Provide the [X, Y] coordinate of the cell's center where the given text is located.  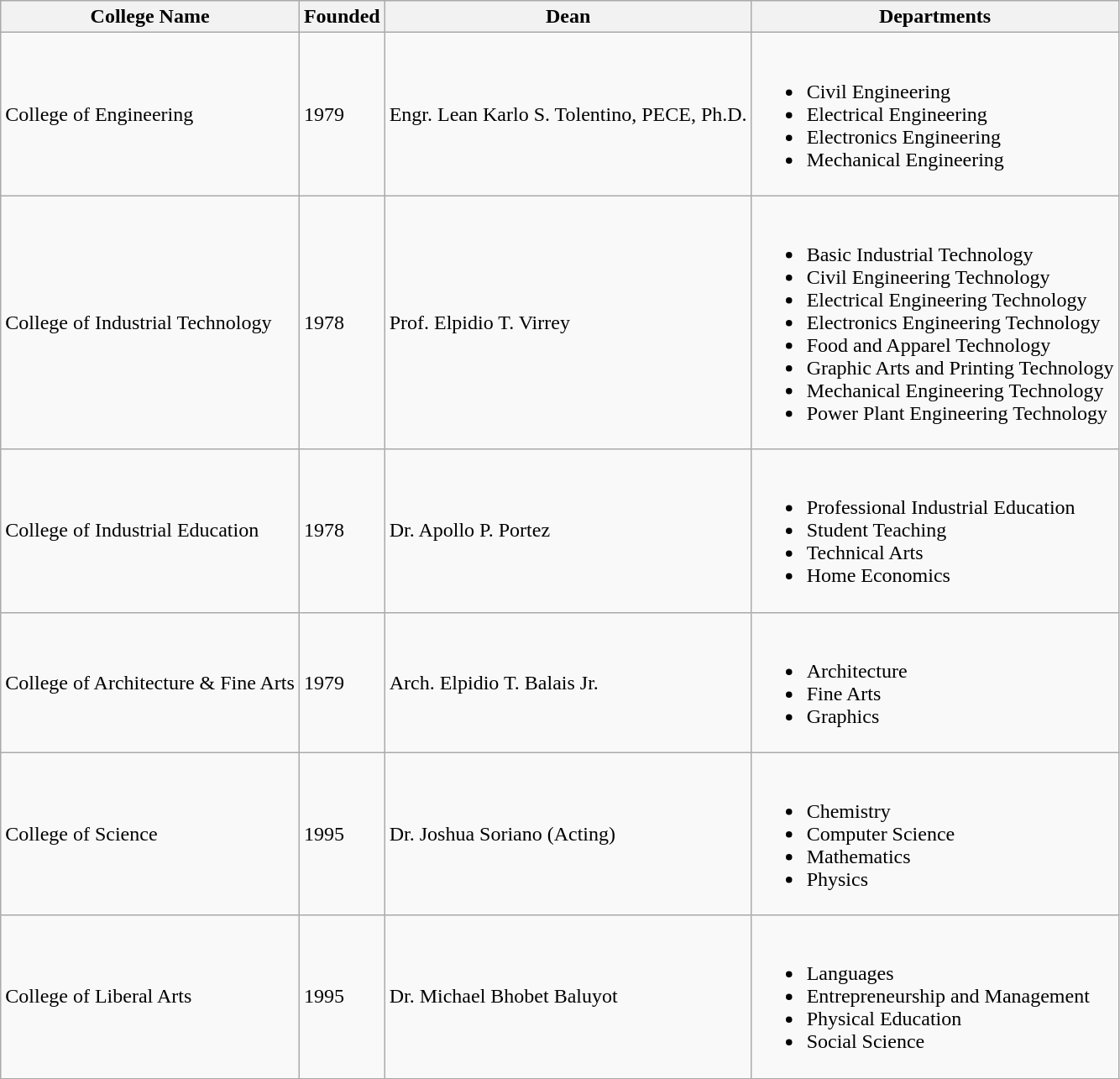
College Name [150, 17]
Departments [935, 17]
Engr. Lean Karlo S. Tolentino, PECE, Ph.D. [568, 114]
Arch. Elpidio T. Balais Jr. [568, 682]
Dr. Michael Bhobet Baluyot [568, 997]
Founded [342, 17]
College of Industrial Education [150, 531]
College of Engineering [150, 114]
College of Architecture & Fine Arts [150, 682]
College of Liberal Arts [150, 997]
ChemistryComputer ScienceMathematicsPhysics [935, 834]
College of Science [150, 834]
Prof. Elpidio T. Virrey [568, 322]
College of Industrial Technology [150, 322]
Dr. Apollo P. Portez [568, 531]
LanguagesEntrepreneurship and ManagementPhysical EducationSocial Science [935, 997]
Dean [568, 17]
ArchitectureFine ArtsGraphics [935, 682]
Dr. Joshua Soriano (Acting) [568, 834]
Professional Industrial EducationStudent TeachingTechnical ArtsHome Economics [935, 531]
Civil EngineeringElectrical EngineeringElectronics EngineeringMechanical Engineering [935, 114]
